For the text-containing cell, return its midpoint in (X, Y) coordinate format. 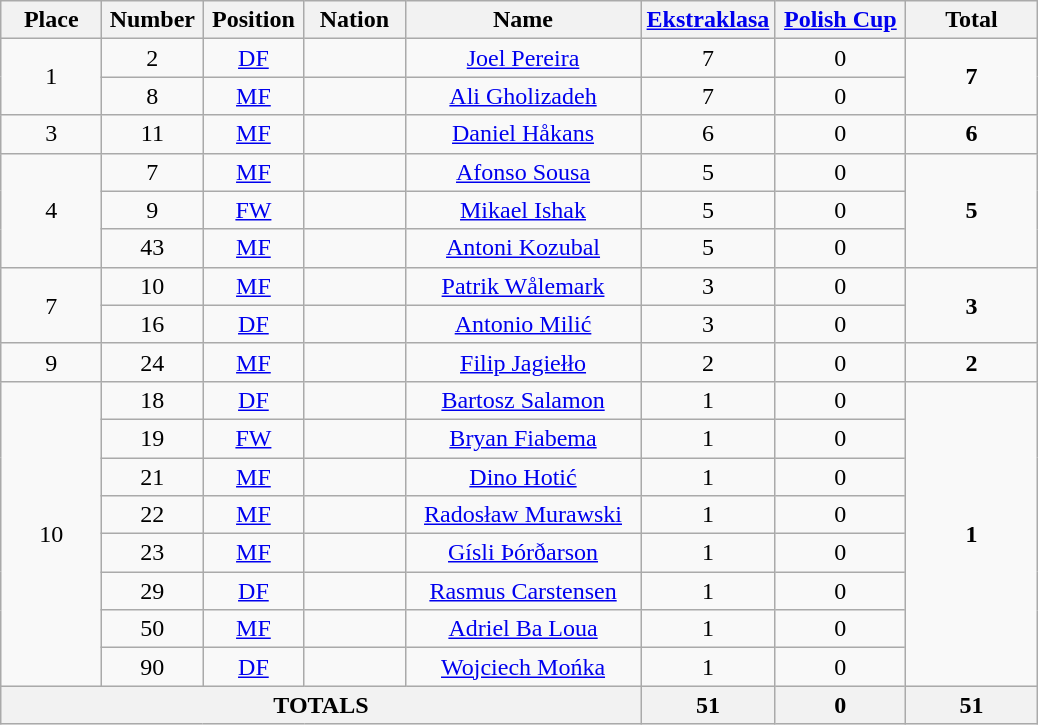
Nation (354, 20)
Daniel Håkans (523, 134)
Dino Hotić (523, 477)
Bartosz Salamon (523, 400)
Gísli Þórðarson (523, 553)
Antoni Kozubal (523, 248)
Position (254, 20)
Adriel Ba Loua (523, 629)
18 (152, 400)
43 (152, 248)
Ekstraklasa (708, 20)
Patrik Wålemark (523, 286)
24 (152, 362)
Number (152, 20)
Afonso Sousa (523, 172)
Rasmus Carstensen (523, 591)
19 (152, 438)
22 (152, 515)
90 (152, 667)
8 (152, 96)
Antonio Milić (523, 324)
23 (152, 553)
Wojciech Mońka (523, 667)
Mikael Ishak (523, 210)
16 (152, 324)
29 (152, 591)
11 (152, 134)
Filip Jagiełło (523, 362)
Bryan Fiabema (523, 438)
50 (152, 629)
Name (523, 20)
21 (152, 477)
Polish Cup (840, 20)
Radosław Murawski (523, 515)
Ali Gholizadeh (523, 96)
Joel Pereira (523, 58)
4 (52, 210)
Place (52, 20)
TOTALS (321, 705)
Total (972, 20)
